Output the [x, y] coordinate of the center of the cell containing the given text.  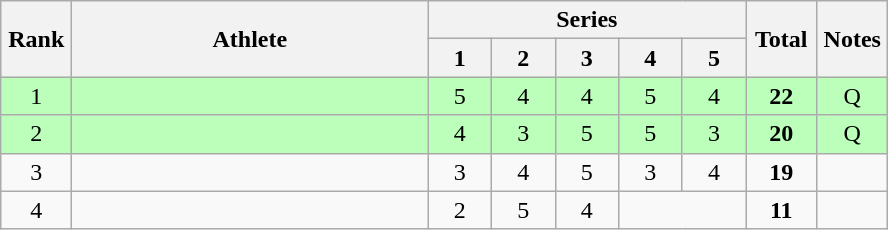
Rank [36, 39]
Total [782, 39]
Athlete [250, 39]
20 [782, 134]
22 [782, 96]
19 [782, 172]
11 [782, 210]
Notes [852, 39]
Series [587, 20]
